Search for the cell housing the specified text and yield its [X, Y] center coordinate. 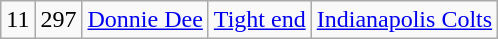
297 [58, 20]
Indianapolis Colts [404, 20]
11 [18, 20]
Donnie Dee [145, 20]
Tight end [260, 20]
